Provide the (x, y) coordinate of the cell's center where the given text is located.  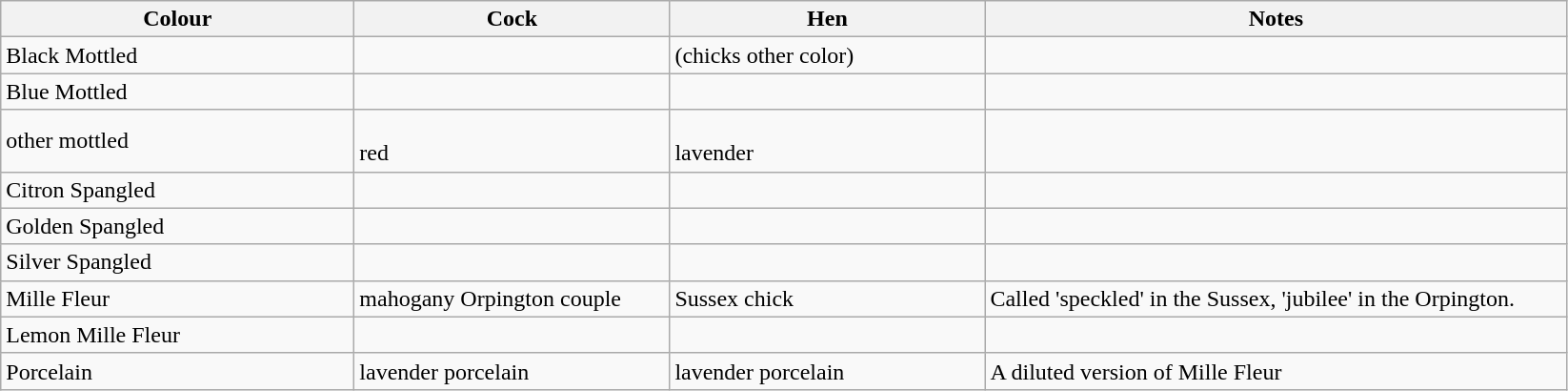
Colour (177, 19)
Golden Spangled (177, 226)
other mottled (177, 141)
Called 'speckled' in the Sussex, 'jubilee' in the Orpington. (1277, 298)
Blue Mottled (177, 92)
Hen (827, 19)
Cock (513, 19)
Black Mottled (177, 55)
red (513, 141)
Sussex chick (827, 298)
Citron Spangled (177, 190)
Silver Spangled (177, 262)
A diluted version of Mille Fleur (1277, 371)
Lemon Mille Fleur (177, 335)
lavender (827, 141)
mahogany Orpington couple (513, 298)
Porcelain (177, 371)
(chicks other color) (827, 55)
Notes (1277, 19)
Mille Fleur (177, 298)
